Search for the cell housing the specified text and yield its [X, Y] center coordinate. 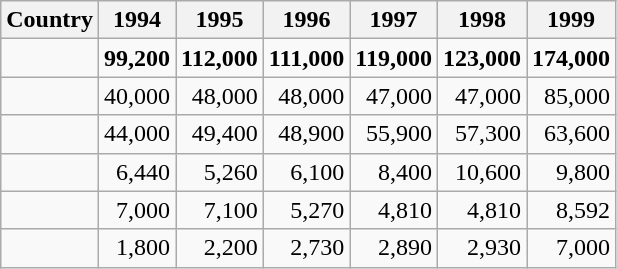
119,000 [394, 58]
55,900 [394, 134]
1997 [394, 20]
63,600 [572, 134]
7,100 [220, 210]
49,400 [220, 134]
99,200 [136, 58]
9,800 [572, 172]
1,800 [136, 248]
2,930 [482, 248]
44,000 [136, 134]
112,000 [220, 58]
1998 [482, 20]
111,000 [306, 58]
1994 [136, 20]
2,200 [220, 248]
6,100 [306, 172]
2,890 [394, 248]
48,900 [306, 134]
5,260 [220, 172]
6,440 [136, 172]
2,730 [306, 248]
40,000 [136, 96]
57,300 [482, 134]
1999 [572, 20]
1995 [220, 20]
8,592 [572, 210]
1996 [306, 20]
5,270 [306, 210]
123,000 [482, 58]
85,000 [572, 96]
174,000 [572, 58]
Country [50, 20]
10,600 [482, 172]
8,400 [394, 172]
